Return the [X, Y] coordinate for the center point of the cell that contains the specified text.  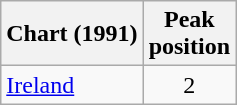
Chart (1991) [72, 34]
Peakposition [189, 34]
Ireland [72, 85]
2 [189, 85]
